Capture the cell that displays the provided text and extract its [X, Y] central coordinate. 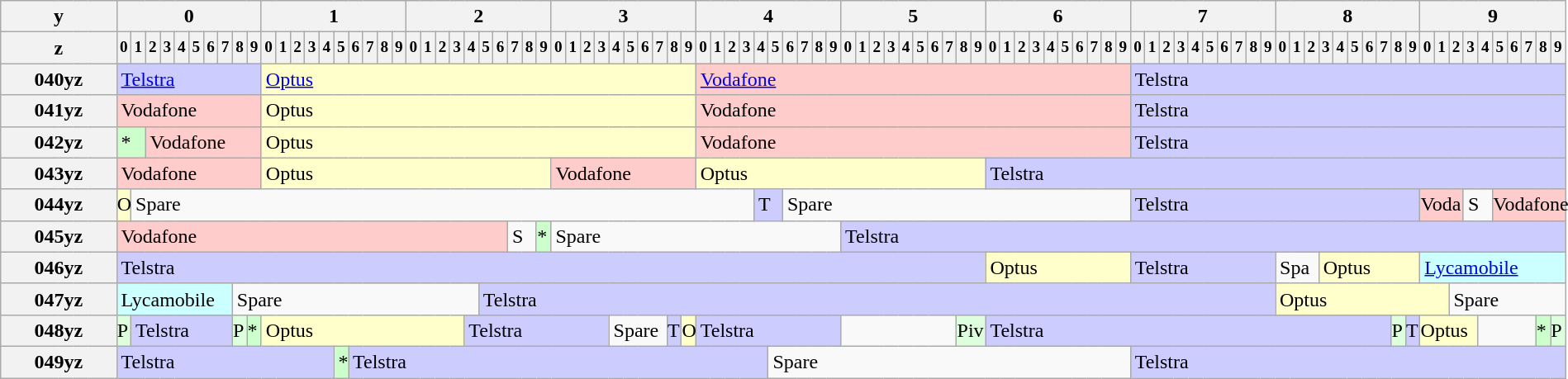
y [59, 17]
044yz [59, 205]
Voda [1442, 205]
z [59, 48]
041yz [59, 111]
045yz [59, 236]
Spa [1297, 268]
048yz [59, 330]
042yz [59, 142]
047yz [59, 299]
046yz [59, 268]
040yz [59, 79]
043yz [59, 173]
Piv [972, 330]
049yz [59, 362]
